Provide the (X, Y) coordinate of the cell's center where the given text is located.  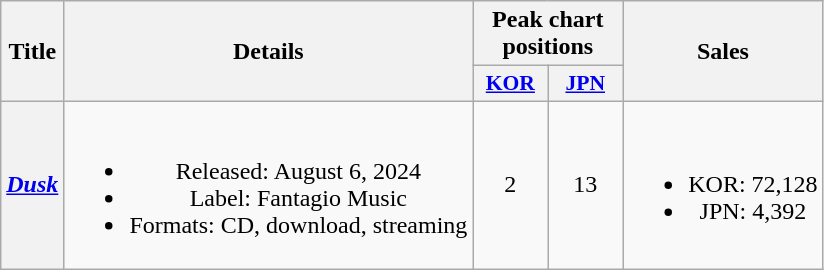
Details (268, 52)
Title (32, 52)
13 (586, 184)
Dusk (32, 184)
Peak chart positions (548, 34)
KOR (510, 84)
KOR: 72,128JPN: 4,392 (723, 184)
2 (510, 184)
JPN (586, 84)
Released: August 6, 2024Label: Fantagio MusicFormats: CD, download, streaming (268, 184)
Sales (723, 52)
